Return (x, y) of the center of cell containing provided text 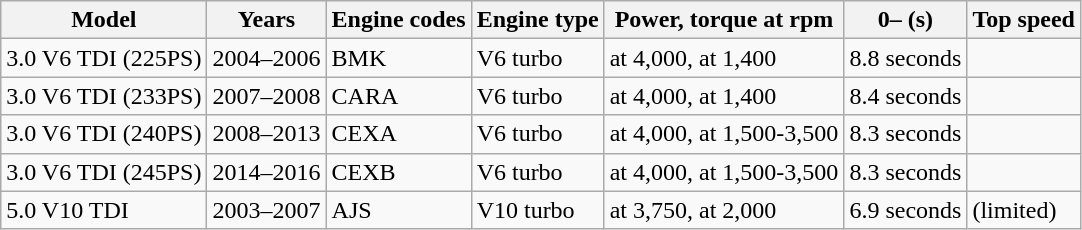
6.9 seconds (906, 210)
3.0 V6 TDI (245PS) (104, 172)
at 3,750, at 2,000 (724, 210)
2007–2008 (266, 96)
3.0 V6 TDI (240PS) (104, 134)
3.0 V6 TDI (225PS) (104, 58)
2014–2016 (266, 172)
8.4 seconds (906, 96)
Top speed (1024, 20)
3.0 V6 TDI (233PS) (104, 96)
2003–2007 (266, 210)
BMK (398, 58)
2008–2013 (266, 134)
Years (266, 20)
0– (s) (906, 20)
CARA (398, 96)
Engine type (538, 20)
AJS (398, 210)
Model (104, 20)
CEXA (398, 134)
2004–2006 (266, 58)
V10 turbo (538, 210)
Power, torque at rpm (724, 20)
8.8 seconds (906, 58)
(limited) (1024, 210)
CEXB (398, 172)
Engine codes (398, 20)
5.0 V10 TDI (104, 210)
